Scan for the cell matching the given text and deliver its [x, y] coordinate at center. 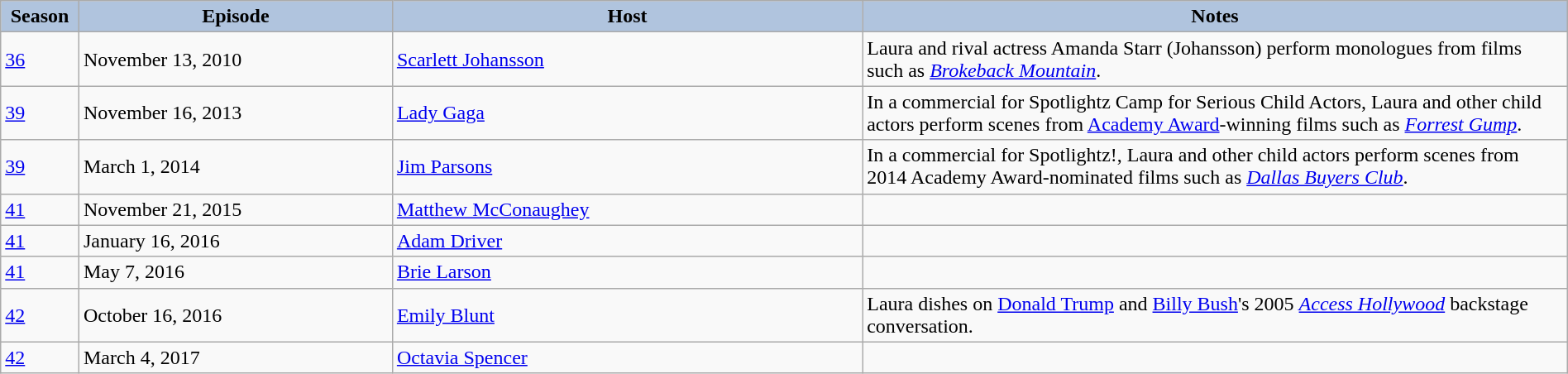
March 1, 2014 [235, 167]
November 13, 2010 [235, 60]
Octavia Spencer [627, 357]
November 16, 2013 [235, 113]
Jim Parsons [627, 167]
October 16, 2016 [235, 314]
Brie Larson [627, 272]
Season [40, 17]
Laura and rival actress Amanda Starr (Johansson) perform monologues from films such as Brokeback Mountain. [1216, 60]
Emily Blunt [627, 314]
Laura dishes on Donald Trump and Billy Bush's 2005 Access Hollywood backstage conversation. [1216, 314]
Adam Driver [627, 241]
36 [40, 60]
Lady Gaga [627, 113]
Host [627, 17]
May 7, 2016 [235, 272]
In a commercial for Spotlightz!, Laura and other child actors perform scenes from 2014 Academy Award-nominated films such as Dallas Buyers Club. [1216, 167]
Scarlett Johansson [627, 60]
January 16, 2016 [235, 241]
Matthew McConaughey [627, 209]
Notes [1216, 17]
November 21, 2015 [235, 209]
Episode [235, 17]
March 4, 2017 [235, 357]
